Detect which cell encompasses the target text, then output its (X, Y) center coordinate. 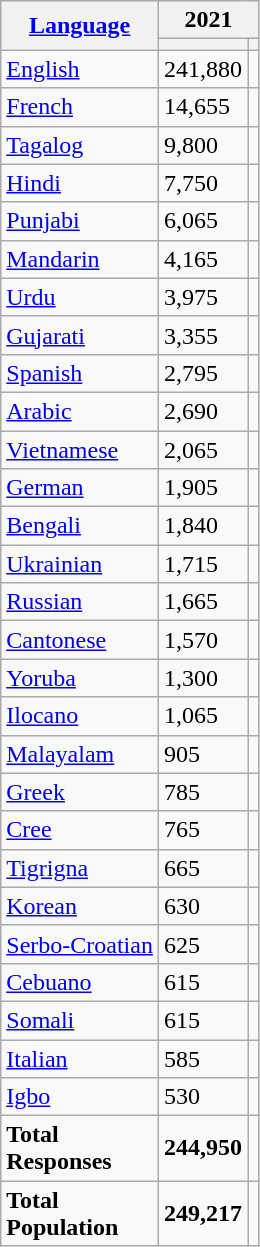
6,065 (202, 221)
Korean (80, 906)
1,840 (202, 526)
2,795 (202, 373)
TotalResponses (80, 1148)
Ilocano (80, 716)
Russian (80, 602)
785 (202, 792)
Mandarin (80, 259)
Cree (80, 830)
7,750 (202, 183)
14,655 (202, 107)
3,355 (202, 335)
Serbo-Croatian (80, 944)
Cantonese (80, 640)
Tigrigna (80, 868)
2,065 (202, 449)
1,065 (202, 716)
1,715 (202, 564)
905 (202, 754)
Malayalam (80, 754)
1,905 (202, 488)
1,665 (202, 602)
Punjabi (80, 221)
Gujarati (80, 335)
Arabic (80, 411)
Spanish (80, 373)
241,880 (202, 69)
Italian (80, 1059)
Cebuano (80, 982)
249,217 (202, 1214)
Greek (80, 792)
French (80, 107)
1,570 (202, 640)
TotalPopulation (80, 1214)
625 (202, 944)
Somali (80, 1020)
German (80, 488)
Language (80, 26)
585 (202, 1059)
244,950 (202, 1148)
665 (202, 868)
Urdu (80, 297)
9,800 (202, 145)
530 (202, 1097)
English (80, 69)
2,690 (202, 411)
Bengali (80, 526)
Yoruba (80, 678)
Igbo (80, 1097)
630 (202, 906)
Ukrainian (80, 564)
Vietnamese (80, 449)
3,975 (202, 297)
Hindi (80, 183)
4,165 (202, 259)
2021 (208, 20)
Tagalog (80, 145)
765 (202, 830)
1,300 (202, 678)
